Locate the cell with the specified text and output its [X, Y] center coordinate. 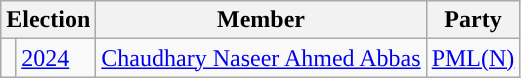
Party [473, 20]
Chaudhary Naseer Ahmed Abbas [261, 58]
Election [48, 20]
Member [261, 20]
PML(N) [473, 58]
2024 [56, 58]
